Search for the cell housing the specified text and yield its [X, Y] center coordinate. 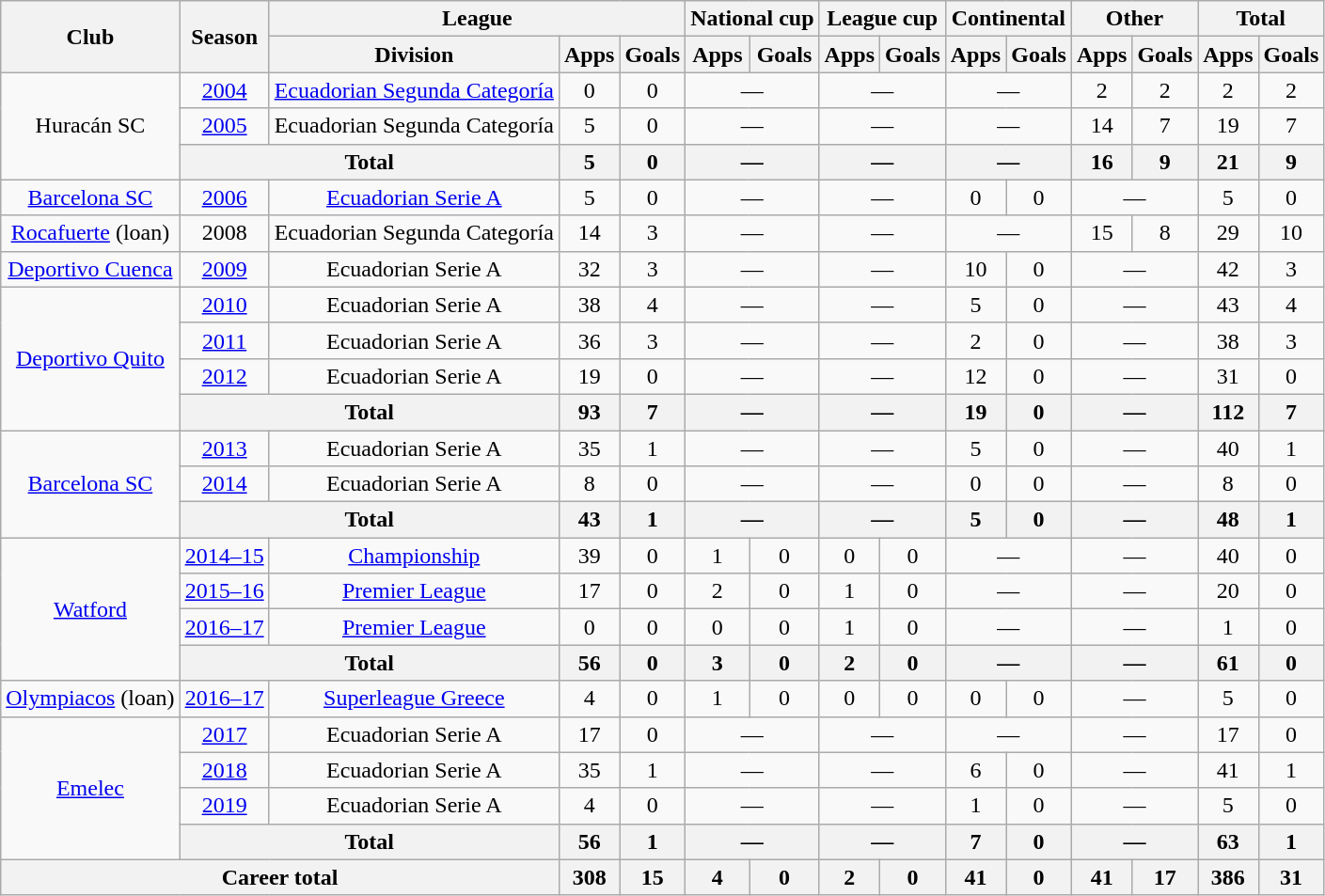
48 [1228, 520]
2008 [224, 233]
2012 [224, 376]
2005 [224, 126]
2014 [224, 484]
12 [975, 376]
2010 [224, 305]
Rocafuerte (loan) [90, 233]
93 [589, 412]
61 [1228, 663]
32 [589, 269]
2006 [224, 197]
Continental [1008, 19]
National cup [752, 19]
2013 [224, 448]
Watford [90, 609]
42 [1228, 269]
112 [1228, 412]
Season [224, 37]
Superleague Greece [414, 699]
Deportivo Quito [90, 358]
2019 [224, 806]
2004 [224, 90]
2009 [224, 269]
2018 [224, 770]
Huracán SC [90, 126]
Career total [280, 877]
Division [414, 55]
League [477, 19]
Championship [414, 556]
Deportivo Cuenca [90, 269]
29 [1228, 233]
Other [1134, 19]
36 [589, 340]
39 [589, 556]
2015–16 [224, 591]
20 [1228, 591]
63 [1228, 841]
2011 [224, 340]
308 [589, 877]
2014–15 [224, 556]
League cup [882, 19]
Olympiacos (loan) [90, 699]
16 [1101, 162]
21 [1228, 162]
386 [1228, 877]
Club [90, 37]
6 [975, 770]
2017 [224, 734]
Emelec [90, 788]
